Detect which cell encompasses the target text, then output its [X, Y] center coordinate. 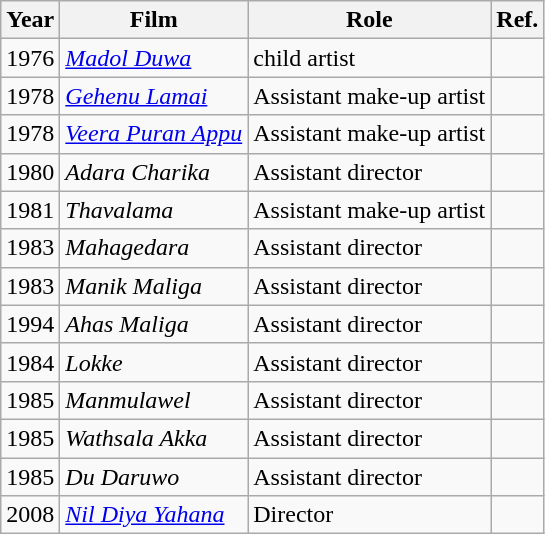
Adara Charika [154, 172]
Role [370, 20]
Lokke [154, 362]
1984 [30, 362]
Manmulawel [154, 400]
child artist [370, 58]
1980 [30, 172]
Year [30, 20]
Mahagedara [154, 248]
Ref. [518, 20]
Madol Duwa [154, 58]
Du Daruwo [154, 477]
1976 [30, 58]
1994 [30, 324]
Gehenu Lamai [154, 96]
Veera Puran Appu [154, 134]
Thavalama [154, 210]
2008 [30, 515]
Wathsala Akka [154, 438]
1981 [30, 210]
Film [154, 20]
Manik Maliga [154, 286]
Nil Diya Yahana [154, 515]
Director [370, 515]
Ahas Maliga [154, 324]
